Scan for the cell matching the given text and deliver its (x, y) coordinate at center. 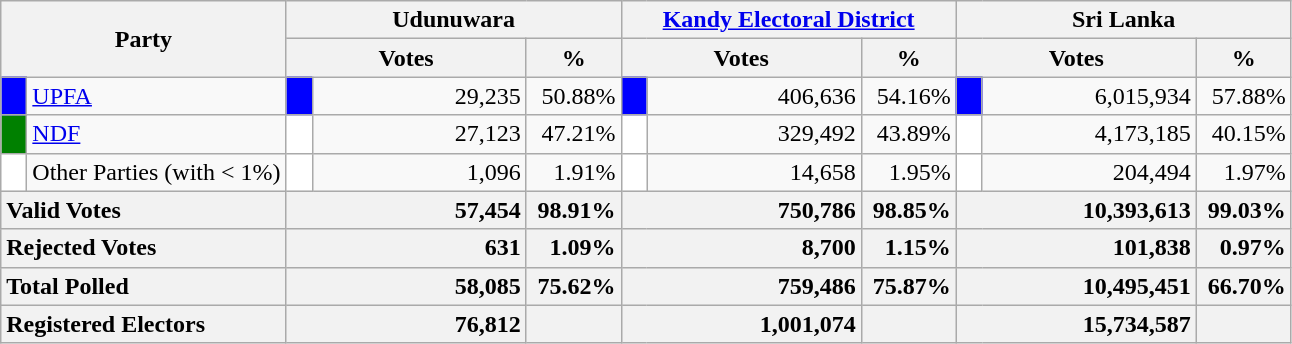
66.70% (1244, 286)
54.16% (908, 96)
1.95% (908, 172)
15,734,587 (1076, 324)
98.91% (574, 210)
1,096 (419, 172)
10,393,613 (1076, 210)
Valid Votes (144, 210)
76,812 (406, 324)
99.03% (1244, 210)
75.62% (574, 286)
Sri Lanka (1124, 20)
Total Polled (144, 286)
759,486 (741, 286)
50.88% (574, 96)
750,786 (741, 210)
204,494 (1089, 172)
1,001,074 (741, 324)
40.15% (1244, 134)
1.09% (574, 248)
Rejected Votes (144, 248)
101,838 (1076, 248)
75.87% (908, 286)
Udunuwara (454, 20)
29,235 (419, 96)
58,085 (406, 286)
43.89% (908, 134)
6,015,934 (1089, 96)
10,495,451 (1076, 286)
Registered Electors (144, 324)
8,700 (741, 248)
Party (144, 39)
1.91% (574, 172)
14,658 (754, 172)
Kandy Electoral District (788, 20)
4,173,185 (1089, 134)
Other Parties (with < 1%) (156, 172)
98.85% (908, 210)
1.97% (1244, 172)
631 (406, 248)
1.15% (908, 248)
406,636 (754, 96)
57,454 (406, 210)
27,123 (419, 134)
NDF (156, 134)
UPFA (156, 96)
47.21% (574, 134)
57.88% (1244, 96)
0.97% (1244, 248)
329,492 (754, 134)
